Output the [X, Y] coordinate of the center of the cell containing the given text.  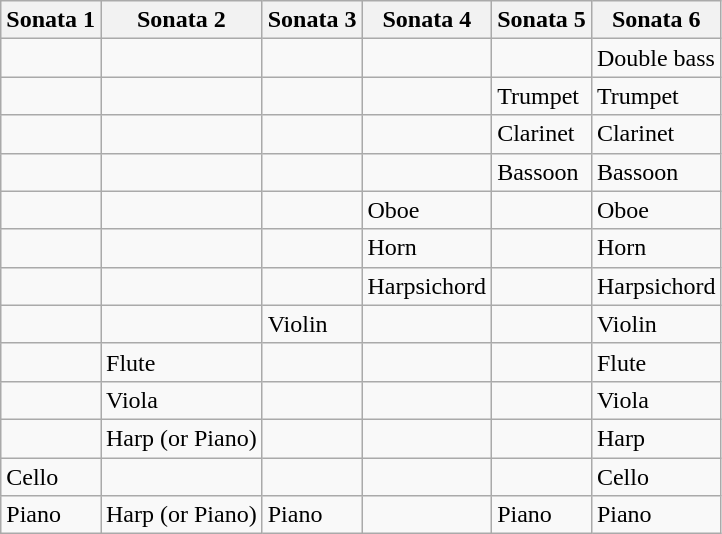
Sonata 2 [181, 20]
Double bass [656, 58]
Harp [656, 438]
Sonata 3 [312, 20]
Sonata 1 [51, 20]
Sonata 5 [542, 20]
Sonata 6 [656, 20]
Sonata 4 [427, 20]
